Return the (X, Y) coordinate for the center point of the cell that contains the specified text.  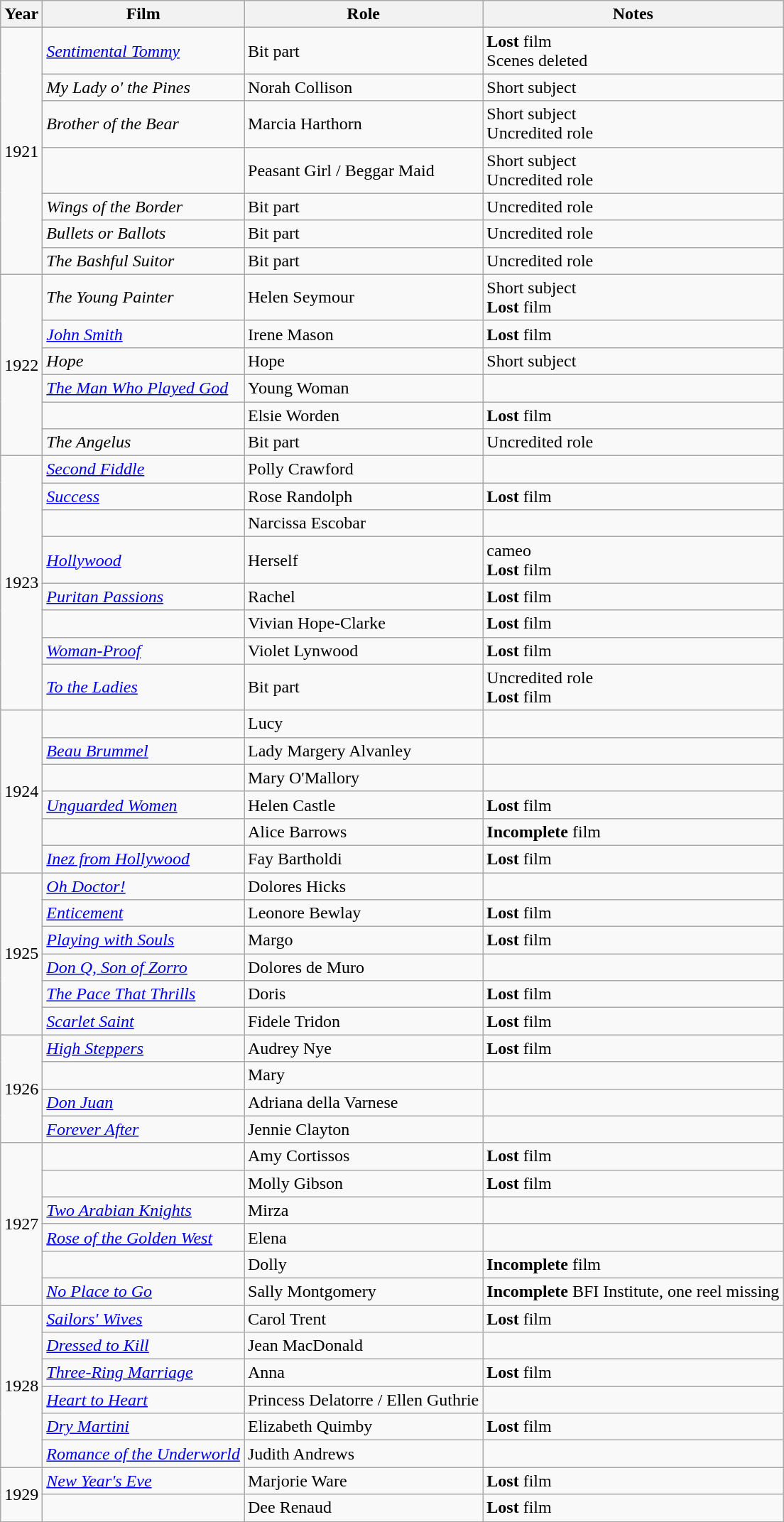
Rachel (364, 597)
High Steppers (143, 1048)
Princess Delatorre / Ellen Guthrie (364, 1400)
Amy Cortissos (364, 1156)
Jennie Clayton (364, 1129)
Dolores de Muro (364, 967)
1927 (21, 1224)
Alice Barrows (364, 832)
Judith Andrews (364, 1454)
Carol Trent (364, 1319)
Notes (633, 14)
Fidele Tridon (364, 1021)
My Lady o' the Pines (143, 87)
Dry Martini (143, 1427)
Narcissa Escobar (364, 523)
Three-Ring Marriage (143, 1373)
cameoLost film (633, 560)
Playing with Souls (143, 940)
Doris (364, 994)
1923 (21, 583)
Marjorie Ware (364, 1481)
Dressed to Kill (143, 1346)
1924 (21, 791)
The Young Painter (143, 297)
Audrey Nye (364, 1048)
Success (143, 496)
New Year's Eve (143, 1481)
Puritan Passions (143, 597)
Short subjectLost film (633, 297)
Elizabeth Quimby (364, 1427)
Jean MacDonald (364, 1346)
John Smith (143, 334)
Heart to Heart (143, 1400)
Mary O'Mallory (364, 778)
Violet Lynwood (364, 651)
Fay Bartholdi (364, 859)
Wings of the Border (143, 207)
Second Fiddle (143, 469)
Dolores Hicks (364, 886)
1925 (21, 953)
Mary (364, 1075)
Role (364, 14)
To the Ladies (143, 687)
Margo (364, 940)
Herself (364, 560)
Sally Montgomery (364, 1291)
Polly Crawford (364, 469)
1928 (21, 1386)
Dee Renaud (364, 1508)
1929 (21, 1494)
The Man Who Played God (143, 388)
Norah Collison (364, 87)
Mirza (364, 1210)
Unguarded Women (143, 805)
Don Juan (143, 1102)
Bullets or Ballots (143, 234)
Year (21, 14)
Helen Castle (364, 805)
Sailors' Wives (143, 1319)
1926 (21, 1089)
No Place to Go (143, 1291)
Elena (364, 1237)
Film (143, 14)
The Pace That Thrills (143, 994)
Hollywood (143, 560)
Two Arabian Knights (143, 1210)
Lost filmScenes deleted (633, 51)
Scarlet Saint (143, 1021)
The Bashful Suitor (143, 261)
1921 (21, 151)
Beau Brummel (143, 751)
Irene Mason (364, 334)
1922 (21, 365)
Vivian Hope-Clarke (364, 624)
Brother of the Bear (143, 124)
Leonore Bewlay (364, 913)
Uncredited roleLost film (633, 687)
Adriana della Varnese (364, 1102)
Young Woman (364, 388)
Enticement (143, 913)
Marcia Harthorn (364, 124)
Incomplete BFI Institute, one reel missing (633, 1291)
Rose of the Golden West (143, 1237)
Sentimental Tommy (143, 51)
The Angelus (143, 442)
Oh Doctor! (143, 886)
Elsie Worden (364, 415)
Don Q, Son of Zorro (143, 967)
Woman-Proof (143, 651)
Molly Gibson (364, 1183)
Anna (364, 1373)
Lady Margery Alvanley (364, 751)
Rose Randolph (364, 496)
Romance of the Underworld (143, 1454)
Forever After (143, 1129)
Dolly (364, 1264)
Inez from Hollywood (143, 859)
Lucy (364, 724)
Peasant Girl / Beggar Maid (364, 170)
Helen Seymour (364, 297)
